Extract the (x, y) coordinate from the center of the cell holding the provided text.  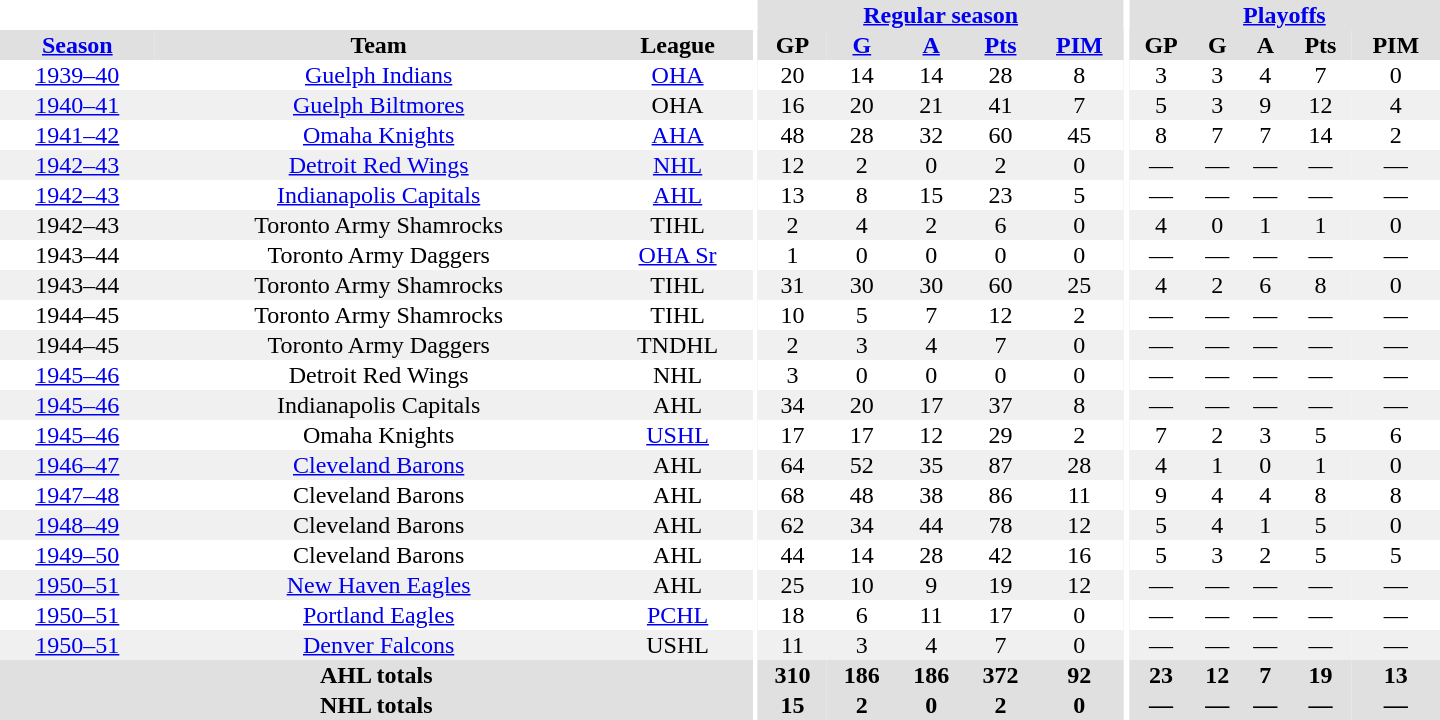
1947–48 (78, 495)
42 (1000, 555)
29 (1000, 435)
1939–40 (78, 75)
Playoffs (1284, 15)
78 (1000, 525)
32 (932, 135)
86 (1000, 495)
18 (792, 615)
64 (792, 465)
41 (1000, 105)
62 (792, 525)
Denver Falcons (379, 645)
310 (792, 675)
Team (379, 45)
Guelph Indians (379, 75)
Season (78, 45)
37 (1000, 405)
1946–47 (78, 465)
1949–50 (78, 555)
1941–42 (78, 135)
35 (932, 465)
PCHL (678, 615)
Portland Eagles (379, 615)
1948–49 (78, 525)
New Haven Eagles (379, 585)
52 (862, 465)
1940–41 (78, 105)
Guelph Biltmores (379, 105)
AHA (678, 135)
NHL totals (376, 705)
87 (1000, 465)
League (678, 45)
45 (1079, 135)
Regular season (941, 15)
372 (1000, 675)
21 (932, 105)
OHA Sr (678, 255)
31 (792, 285)
TNDHL (678, 345)
68 (792, 495)
92 (1079, 675)
AHL totals (376, 675)
38 (932, 495)
